For the text-containing cell, return its midpoint in (X, Y) coordinate format. 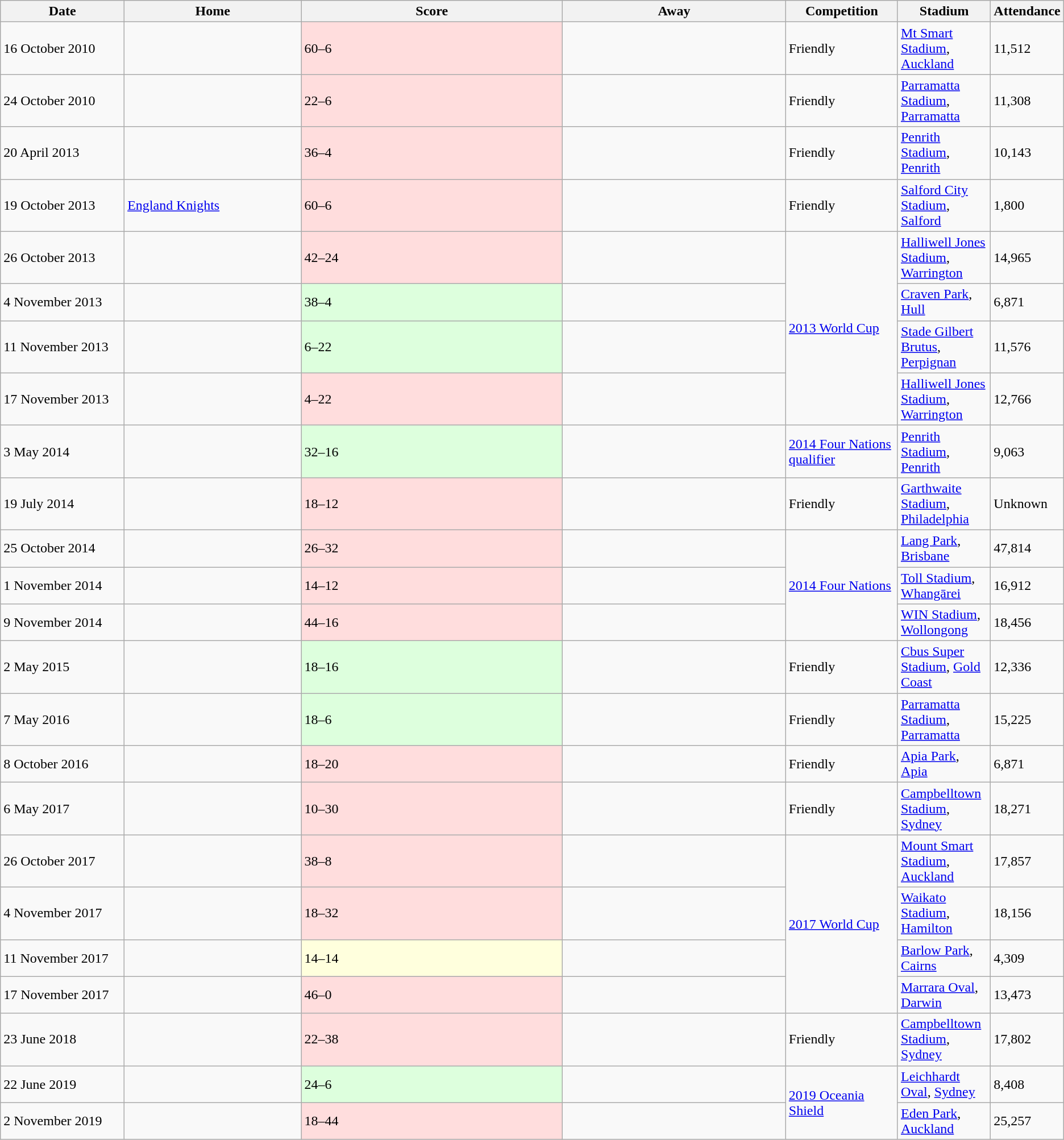
18–20 (432, 764)
26 October 2013 (63, 257)
38–8 (432, 861)
6 May 2017 (63, 809)
15,225 (1027, 719)
18,271 (1027, 809)
18–6 (432, 719)
18–44 (432, 1121)
46–0 (432, 995)
Competition (841, 11)
17 November 2017 (63, 995)
16,912 (1027, 585)
7 May 2016 (63, 719)
Score (432, 11)
Barlow Park, Cairns (944, 958)
19 July 2014 (63, 504)
22–38 (432, 1039)
18–16 (432, 667)
2017 World Cup (841, 924)
32–16 (432, 451)
25,257 (1027, 1121)
Salford City Stadium, Salford (944, 205)
Stadium (944, 11)
Apia Park, Apia (944, 764)
Cbus Super Stadium, Gold Coast (944, 667)
23 June 2018 (63, 1039)
Mount Smart Stadium, Auckland (944, 861)
6–22 (432, 347)
Stade Gilbert Brutus, Perpignan (944, 347)
4 November 2013 (63, 302)
Home (213, 11)
12,766 (1027, 399)
2014 Four Nations (841, 585)
WIN Stadium, Wollongong (944, 623)
2 May 2015 (63, 667)
47,814 (1027, 548)
24–6 (432, 1084)
2019 Oceania Shield (841, 1102)
16 October 2010 (63, 48)
11,576 (1027, 347)
25 October 2014 (63, 548)
Garthwaite Stadium, Philadelphia (944, 504)
17,802 (1027, 1039)
9,063 (1027, 451)
13,473 (1027, 995)
Unknown (1027, 504)
11,308 (1027, 101)
Away (674, 11)
1,800 (1027, 205)
18,456 (1027, 623)
10,143 (1027, 153)
Toll Stadium, Whangārei (944, 585)
Eden Park, Auckland (944, 1121)
Marrara Oval, Darwin (944, 995)
1 November 2014 (63, 585)
26–32 (432, 548)
4,309 (1027, 958)
18,156 (1027, 913)
20 April 2013 (63, 153)
3 May 2014 (63, 451)
4–22 (432, 399)
8 October 2016 (63, 764)
22–6 (432, 101)
Leichhardt Oval, Sydney (944, 1084)
Lang Park, Brisbane (944, 548)
42–24 (432, 257)
2 November 2019 (63, 1121)
Date (63, 11)
44–16 (432, 623)
19 October 2013 (63, 205)
17 November 2013 (63, 399)
Waikato Stadium, Hamilton (944, 913)
Mt Smart Stadium, Auckland (944, 48)
11,512 (1027, 48)
9 November 2014 (63, 623)
18–12 (432, 504)
Craven Park, Hull (944, 302)
36–4 (432, 153)
11 November 2017 (63, 958)
Attendance (1027, 11)
England Knights (213, 205)
2013 World Cup (841, 328)
11 November 2013 (63, 347)
26 October 2017 (63, 861)
4 November 2017 (63, 913)
2014 Four Nations qualifier (841, 451)
14–12 (432, 585)
12,336 (1027, 667)
17,857 (1027, 861)
22 June 2019 (63, 1084)
10–30 (432, 809)
14,965 (1027, 257)
18–32 (432, 913)
24 October 2010 (63, 101)
38–4 (432, 302)
8,408 (1027, 1084)
14–14 (432, 958)
